Determine the [x, y] coordinate at the center of the cell enclosing the given text.  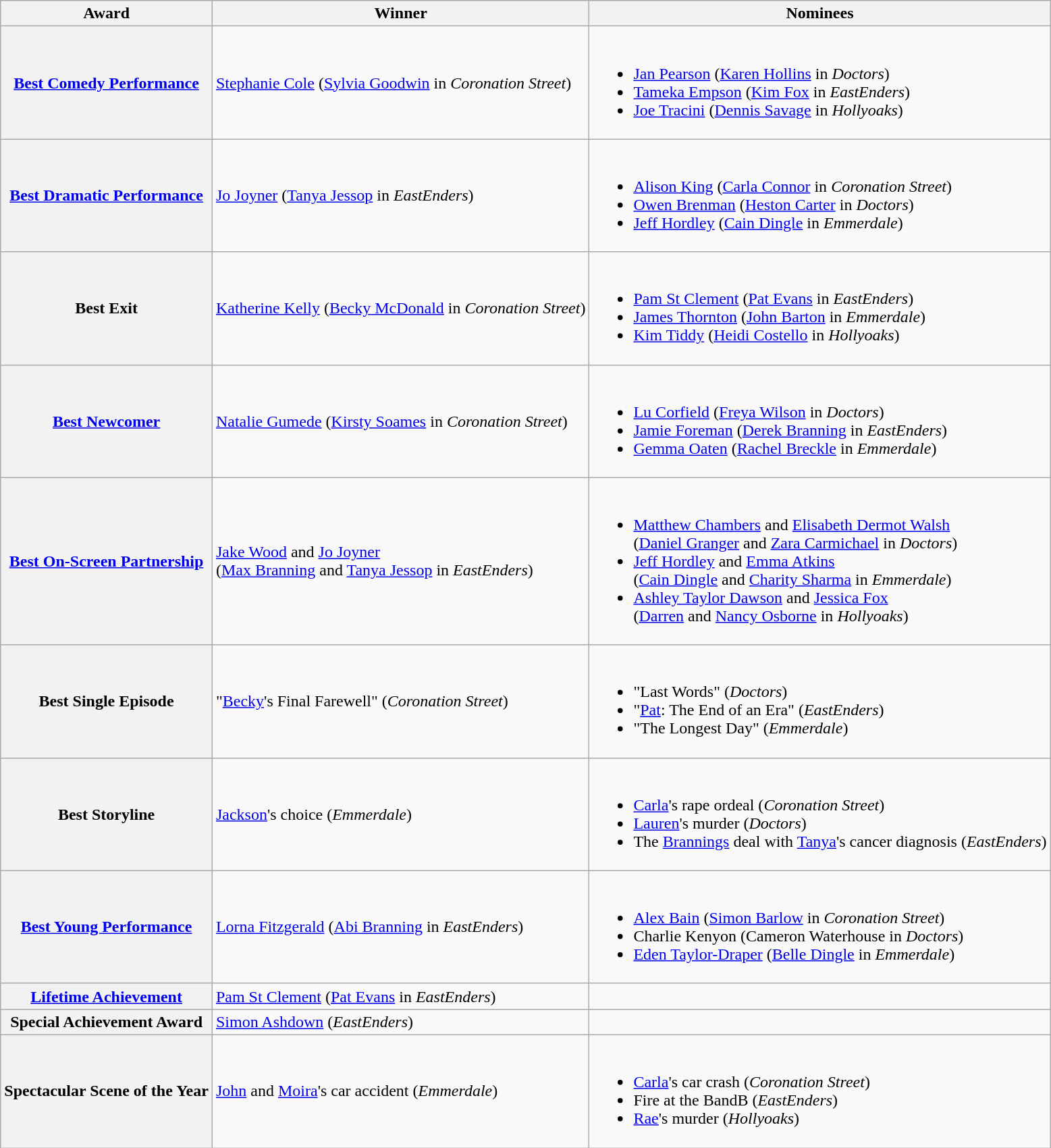
Jackson's choice (Emmerdale) [401, 814]
Alison King (Carla Connor in Coronation Street)Owen Brenman (Heston Carter in Doctors)Jeff Hordley (Cain Dingle in Emmerdale) [819, 196]
Best Dramatic Performance [107, 196]
Carla's rape ordeal (Coronation Street)Lauren's murder (Doctors)The Brannings deal with Tanya's cancer diagnosis (EastEnders) [819, 814]
Pam St Clement (Pat Evans in EastEnders)James Thornton (John Barton in Emmerdale)Kim Tiddy (Heidi Costello in Hollyoaks) [819, 308]
"Becky's Final Farewell" (Coronation Street) [401, 701]
Jo Joyner (Tanya Jessop in EastEnders) [401, 196]
Stephanie Cole (Sylvia Goodwin in Coronation Street) [401, 82]
Special Achievement Award [107, 1022]
Katherine Kelly (Becky McDonald in Coronation Street) [401, 308]
Nominees [819, 14]
Jan Pearson (Karen Hollins in Doctors)Tameka Empson (Kim Fox in EastEnders)Joe Tracini (Dennis Savage in Hollyoaks) [819, 82]
Best On-Screen Partnership [107, 561]
Jake Wood and Jo Joyner(Max Branning and Tanya Jessop in EastEnders) [401, 561]
Best Single Episode [107, 701]
Natalie Gumede (Kirsty Soames in Coronation Street) [401, 421]
Alex Bain (Simon Barlow in Coronation Street)Charlie Kenyon (Cameron Waterhouse in Doctors)Eden Taylor-Draper (Belle Dingle in Emmerdale) [819, 927]
Award [107, 14]
Lifetime Achievement [107, 996]
Best Exit [107, 308]
Lu Corfield (Freya Wilson in Doctors)Jamie Foreman (Derek Branning in EastEnders)Gemma Oaten (Rachel Breckle in Emmerdale) [819, 421]
"Last Words" (Doctors)"Pat: The End of an Era" (EastEnders)"The Longest Day" (Emmerdale) [819, 701]
Best Storyline [107, 814]
John and Moira's car accident (Emmerdale) [401, 1091]
Pam St Clement (Pat Evans in EastEnders) [401, 996]
Best Comedy Performance [107, 82]
Simon Ashdown (EastEnders) [401, 1022]
Carla's car crash (Coronation Street)Fire at the BandB (EastEnders)Rae's murder (Hollyoaks) [819, 1091]
Best Newcomer [107, 421]
Lorna Fitzgerald (Abi Branning in EastEnders) [401, 927]
Spectacular Scene of the Year [107, 1091]
Best Young Performance [107, 927]
Winner [401, 14]
